Locate the cell with the specified text and output its [x, y] center coordinate. 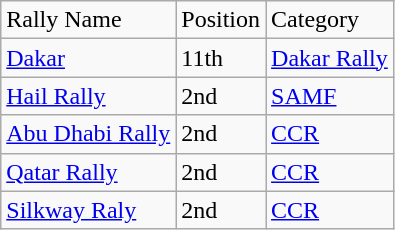
Abu Dhabi Rally [88, 134]
Position [221, 20]
Rally Name [88, 20]
Dakar Rally [330, 58]
Hail Rally [88, 96]
Category [330, 20]
Dakar [88, 58]
11th [221, 58]
SAMF [330, 96]
Qatar Rally [88, 172]
Silkway Raly [88, 210]
